Return [x, y] of the center of cell containing provided text 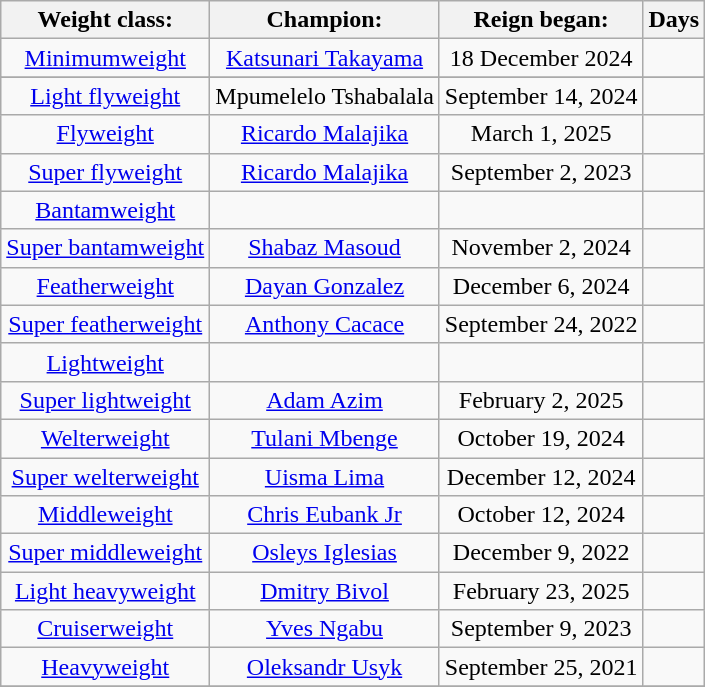
September 2, 2023 [541, 172]
December 6, 2024 [541, 286]
Flyweight [106, 134]
September 25, 2021 [541, 667]
Mpumelelo Tshabalala [325, 96]
Light flyweight [106, 96]
Super featherweight [106, 324]
Reign began: [541, 20]
Uisma Lima [325, 477]
Champion: [325, 20]
October 12, 2024 [541, 515]
September 9, 2023 [541, 629]
Minimumweight [106, 58]
Welterweight [106, 438]
Tulani Mbenge [325, 438]
Yves Ngabu [325, 629]
Chris Eubank Jr [325, 515]
Adam Azim [325, 400]
December 9, 2022 [541, 553]
February 23, 2025 [541, 591]
18 December 2024 [541, 58]
December 12, 2024 [541, 477]
Anthony Cacace [325, 324]
Shabaz Masoud [325, 248]
October 19, 2024 [541, 438]
March 1, 2025 [541, 134]
Light heavyweight [106, 591]
Lightweight [106, 362]
Katsunari Takayama [325, 58]
Super lightweight [106, 400]
Cruiserweight [106, 629]
Heavyweight [106, 667]
Days [674, 20]
Bantamweight [106, 210]
Dayan Gonzalez [325, 286]
November 2, 2024 [541, 248]
Featherweight [106, 286]
Super flyweight [106, 172]
September 14, 2024 [541, 96]
Super welterweight [106, 477]
Dmitry Bivol [325, 591]
Weight class: [106, 20]
Middleweight [106, 515]
Osleys Iglesias [325, 553]
September 24, 2022 [541, 324]
February 2, 2025 [541, 400]
Oleksandr Usyk [325, 667]
Super middleweight [106, 553]
Super bantamweight [106, 248]
